Detect which cell encompasses the target text, then output its (x, y) center coordinate. 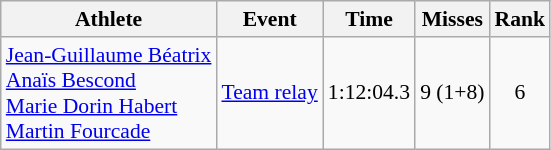
Jean-Guillaume BéatrixAnaïs BescondMarie Dorin HabertMartin Fourcade (109, 93)
1:12:04.3 (369, 93)
6 (520, 93)
Team relay (269, 93)
9 (1+8) (452, 93)
Misses (452, 19)
Rank (520, 19)
Time (369, 19)
Event (269, 19)
Athlete (109, 19)
